Identify which cell holds the provided text, then report its [x, y] central coordinate. 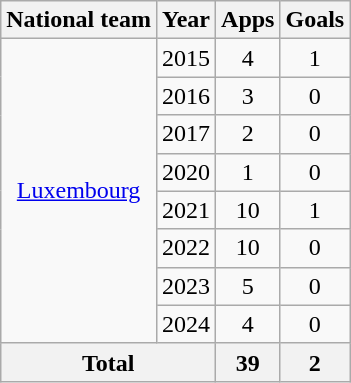
2021 [186, 210]
Luxembourg [79, 191]
3 [248, 96]
2016 [186, 96]
2023 [186, 286]
National team [79, 20]
Year [186, 20]
Goals [315, 20]
Total [108, 362]
2015 [186, 58]
39 [248, 362]
Apps [248, 20]
5 [248, 286]
2024 [186, 324]
2020 [186, 172]
2017 [186, 134]
2022 [186, 248]
